For the text-containing cell, return its midpoint in [x, y] coordinate format. 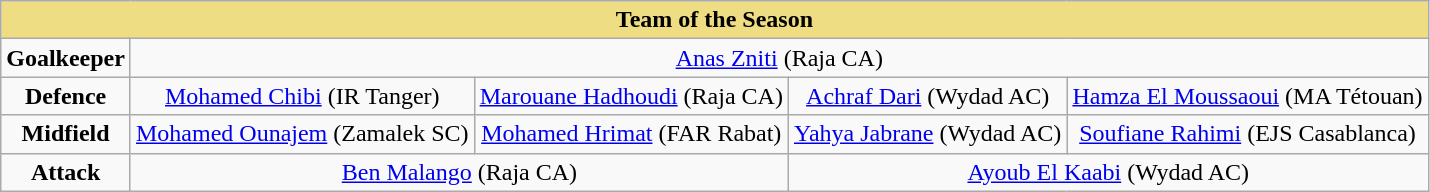
Team of the Season [714, 20]
Ben Malango (Raja CA) [459, 172]
Ayoub El Kaabi (Wydad AC) [1108, 172]
Mohamed Chibi (IR Tanger) [302, 96]
Hamza El Moussaoui (MA Tétouan) [1248, 96]
Mohamed Ounajem (Zamalek SC) [302, 134]
Anas Zniti (Raja CA) [779, 58]
Mohamed Hrimat (FAR Rabat) [631, 134]
Goalkeeper [66, 58]
Achraf Dari (Wydad AC) [927, 96]
Marouane Hadhoudi (Raja CA) [631, 96]
Midfield [66, 134]
Yahya Jabrane (Wydad AC) [927, 134]
Defence [66, 96]
Soufiane Rahimi (EJS Casablanca) [1248, 134]
Attack [66, 172]
